Capture the cell that displays the provided text and extract its [X, Y] central coordinate. 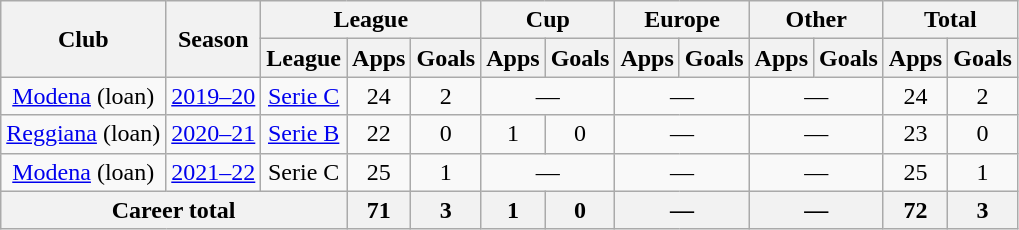
72 [915, 210]
Other [816, 20]
Europe [682, 20]
22 [379, 134]
Club [84, 39]
Season [214, 39]
2021–22 [214, 172]
Serie B [304, 134]
2019–20 [214, 96]
23 [915, 134]
Reggiana (loan) [84, 134]
Career total [174, 210]
Cup [548, 20]
Total [950, 20]
71 [379, 210]
2020–21 [214, 134]
